Return the [X, Y] coordinate for the center point of the cell that contains the specified text.  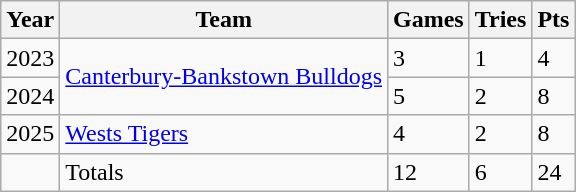
1 [500, 58]
Totals [224, 172]
12 [429, 172]
2024 [30, 96]
Pts [554, 20]
2025 [30, 134]
6 [500, 172]
Wests Tigers [224, 134]
2023 [30, 58]
24 [554, 172]
3 [429, 58]
5 [429, 96]
Year [30, 20]
Canterbury-Bankstown Bulldogs [224, 77]
Games [429, 20]
Tries [500, 20]
Team [224, 20]
